Output the (x, y) coordinate of the center of the cell containing the given text.  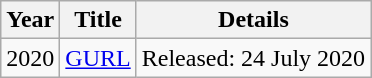
GURL (98, 58)
Details (253, 20)
Title (98, 20)
2020 (30, 58)
Released: 24 July 2020 (253, 58)
Year (30, 20)
